Extract the (x, y) coordinate from the center of the cell holding the provided text.  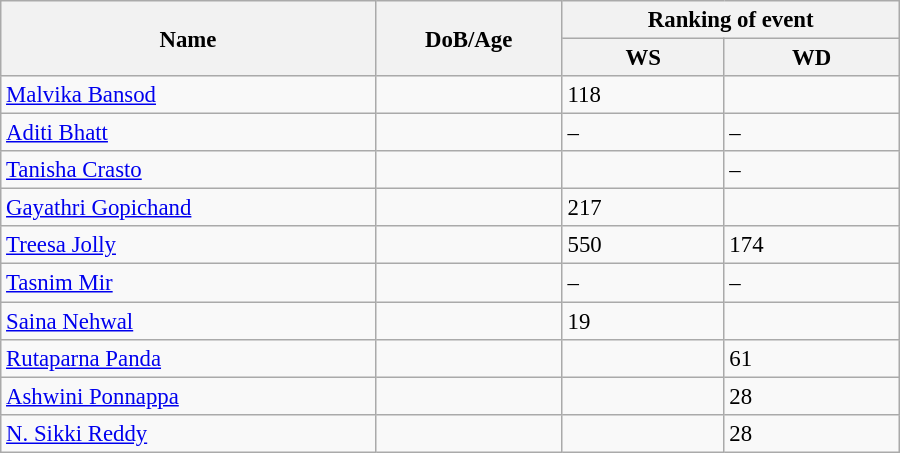
174 (812, 245)
217 (643, 208)
DoB/Age (468, 38)
550 (643, 245)
Aditi Bhatt (188, 133)
Tanisha Crasto (188, 170)
Ranking of event (730, 20)
Saina Nehwal (188, 321)
Ashwini Ponnappa (188, 396)
N. Sikki Reddy (188, 433)
Rutaparna Panda (188, 358)
Malvika Bansod (188, 95)
19 (643, 321)
WS (643, 58)
WD (812, 58)
Gayathri Gopichand (188, 208)
118 (643, 95)
Tasnim Mir (188, 283)
Name (188, 38)
61 (812, 358)
Treesa Jolly (188, 245)
